Output the (x, y) coordinate of the center of the cell containing the given text.  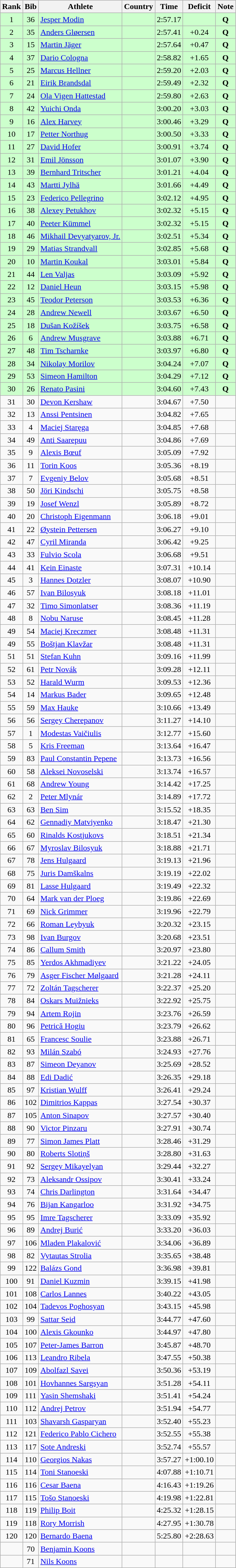
+1:19.26 (199, 1485)
3:01.07 (169, 160)
Yasin Shemshaki (80, 1396)
+6.71 (199, 338)
3:51.41 (169, 1396)
3:04.67 (169, 402)
Peter Mlynár (80, 797)
+54.77 (199, 1409)
3:05.75 (169, 491)
3:00.46 (169, 121)
+25.20 (199, 988)
Paul Constantin Pepene (80, 758)
3:02.12 (169, 198)
Simon James Platt (80, 1141)
Vytautas Strolia (80, 1256)
Aleksandr Ossipov (80, 1179)
Imre Tagscherer (80, 1217)
3:14.89 (169, 797)
Jesper Modin (80, 19)
3:40.22 (169, 1294)
+47.60 (199, 1319)
Fulvio Scola (80, 554)
122 (31, 1268)
Mark van der Ploeg (80, 899)
+6.80 (199, 351)
Mikhail Devyatyarov, Jr. (80, 236)
Time (169, 7)
Renato Pasini (80, 389)
3:03.67 (169, 312)
Rank (11, 7)
3:15.52 (169, 810)
+30.37 (199, 1103)
+47.80 (199, 1332)
+25.75 (199, 1001)
+8.19 (199, 465)
Simeon Deyanov (80, 1064)
3:05.68 (169, 478)
+23.51 (199, 937)
Bib (31, 7)
4:07.88 (169, 1472)
5:25.80 (169, 1536)
Matias Strandvall (80, 249)
Devon Kershaw (80, 402)
Andrej Burić (80, 1230)
3:06.42 (169, 542)
Jöri Kindschi (80, 491)
Martti Jylhä (80, 185)
+16.57 (199, 771)
+0.47 (199, 45)
+43.05 (199, 1294)
Note (225, 7)
+2.32 (199, 83)
3:01.21 (169, 172)
3:18.88 (169, 848)
+8.51 (199, 478)
Ola Vigen Hattestad (80, 96)
3:22.92 (169, 1001)
+9.51 (199, 554)
3:28.46 (169, 1141)
3:03.88 (169, 338)
Nikolay Morilov (80, 363)
Dušan Kožíšek (80, 325)
3:28.80 (169, 1153)
+11.99 (199, 657)
3:14.42 (169, 784)
Asger Fischer Mølgaard (80, 975)
3:00.91 (169, 147)
Peter-James Barron (80, 1345)
3:09.53 (169, 682)
3:08.45 (169, 618)
+22.69 (199, 899)
+50.38 (199, 1357)
3:02.51 (169, 236)
+54.11 (199, 1383)
+26.59 (199, 1014)
Peeter Kümmel (80, 223)
+1:10.71 (199, 1472)
Max Hauke (80, 707)
+5.68 (199, 249)
+54.24 (199, 1396)
3:20.32 (169, 924)
Rory Morrish (80, 1523)
3:18.51 (169, 835)
Milán Szabó (80, 1052)
+22.32 (199, 886)
+38.48 (199, 1256)
Anti Saarepuu (80, 440)
+5.92 (199, 274)
Edi Dadić (80, 1077)
Balázs Gond (80, 1268)
2:59.49 (169, 83)
Cesar Baena (80, 1485)
3:30.41 (169, 1179)
+7.50 (199, 402)
Bijan Kangarloo (80, 1205)
3:06.68 (169, 554)
4:27.95 (169, 1523)
+3.33 (199, 134)
3:19.96 (169, 911)
+1:28.15 (199, 1510)
Tošo Stanoeski (80, 1498)
+7.92 (199, 453)
Stefan Kuhn (80, 657)
Daniel Kuzmin (80, 1281)
Aleksei Novoselski (80, 771)
+9.25 (199, 542)
+55.57 (199, 1447)
3:31.64 (169, 1192)
121 (31, 1434)
Zoltán Tagscherer (80, 988)
3:27.54 (169, 1103)
+1:30.78 (199, 1523)
+6.58 (199, 325)
3:35.65 (169, 1256)
Rinalds Kostjukovs (80, 835)
+23.80 (199, 950)
+1.65 (199, 58)
3:24.93 (169, 1052)
+5.34 (199, 236)
Anssi Pentsinen (80, 415)
+4.49 (199, 185)
+35.92 (199, 1217)
Leandro Ribela (80, 1357)
3:20.97 (169, 950)
Kristian Wulff (80, 1090)
3:23.79 (169, 1026)
3:06.18 (169, 516)
Eirik Brandsdal (80, 83)
Jens Hulgaard (80, 861)
4:25.32 (169, 1510)
Callum Smith (80, 950)
+21.71 (199, 848)
+8.72 (199, 504)
Sergey Cherepanov (80, 720)
+24.05 (199, 962)
Yerdos Akhmadiyev (80, 962)
+2.63 (199, 96)
Petr Novák (80, 669)
3:04.86 (169, 440)
2:59.80 (169, 96)
Federico Pellegrino (80, 198)
+11.19 (199, 606)
+4.95 (199, 198)
+8.58 (199, 491)
Cyril Miranda (80, 542)
+2.03 (199, 70)
Roberts Slotiņš (80, 1153)
+11.01 (199, 593)
Juris Damškalns (80, 873)
2:57.64 (169, 45)
+30.40 (199, 1115)
Carlos Lannes (80, 1294)
3:03.53 (169, 300)
3:47.55 (169, 1357)
Chris Darlington (80, 1192)
3:06.27 (169, 529)
+6.50 (199, 312)
+17.25 (199, 784)
3:10.66 (169, 707)
3:00.20 (169, 108)
Dimitrios Kappas (80, 1103)
3:09.65 (169, 695)
Modestas Vaičiulis (80, 733)
Andrej Petrov (80, 1409)
Federico Pablo Cichero (80, 1434)
+3.03 (199, 108)
+41.98 (199, 1281)
Emil Jönsson (80, 160)
3:52.55 (169, 1434)
3:04.82 (169, 415)
+7.07 (199, 363)
Kris Freeman (80, 746)
Torin Koos (80, 465)
3:26.41 (169, 1090)
+11.28 (199, 618)
3:50.36 (169, 1370)
3:03.01 (169, 262)
Andrew Musgrave (80, 338)
+1:22.81 (199, 1498)
3:45.87 (169, 1345)
Bernhard Tritscher (80, 172)
+18.35 (199, 810)
+3.90 (199, 160)
3:51.94 (169, 1409)
3:03.97 (169, 351)
+34.47 (199, 1192)
+13.49 (199, 707)
Ivan Burgov (80, 937)
3:04.24 (169, 363)
Tim Tscharnke (80, 351)
3:23.76 (169, 1014)
+7.68 (199, 427)
2:57.41 (169, 32)
3:18.47 (169, 822)
3:52.74 (169, 1447)
+1:00.10 (199, 1460)
+29.18 (199, 1077)
Daniel Heun (80, 287)
+36.89 (199, 1243)
+32.27 (199, 1166)
3:13.73 (169, 758)
3:08.36 (169, 606)
Alexis Gkounko (80, 1332)
+23.15 (199, 924)
Sergey Mikayelyan (80, 1166)
Alexey Petukhov (80, 211)
Markus Bader (80, 695)
Martin Koukal (80, 262)
+7.12 (199, 376)
+12.48 (199, 695)
3:44.97 (169, 1332)
3:19.49 (169, 886)
+12.36 (199, 682)
Øystein Pettersen (80, 529)
3:39.15 (169, 1281)
+53.19 (199, 1370)
3:19.86 (169, 899)
3:43.15 (169, 1306)
+9.01 (199, 516)
Ben Sim (80, 810)
3:13.64 (169, 746)
Simeon Hamilton (80, 376)
Hovhannes Sargsyan (80, 1383)
Kein Einaste (80, 568)
Nobu Naruse (80, 618)
+22.79 (199, 911)
4:16.43 (169, 1485)
+24.11 (199, 975)
Sattar Seid (80, 1319)
+28.52 (199, 1064)
3:11.27 (169, 720)
3:44.77 (169, 1319)
3:05.36 (169, 465)
+6.36 (199, 300)
3:51.28 (169, 1383)
Andrew Newell (80, 312)
Marcus Hellner (80, 70)
Dario Cologna (80, 58)
+30.74 (199, 1128)
3:01.66 (169, 185)
3:22.37 (169, 988)
3:21.28 (169, 975)
Anders Gløersen (80, 32)
David Hofer (80, 147)
Josef Wenzl (80, 504)
3:19.13 (169, 861)
+7.69 (199, 440)
2:58.82 (169, 58)
3:12.77 (169, 733)
3:04.60 (169, 389)
3:04.85 (169, 427)
3:26.35 (169, 1077)
3:02.85 (169, 249)
Bernardo Baena (80, 1536)
+55.23 (199, 1421)
+29.24 (199, 1090)
Toni Stanoeski (80, 1472)
Maciej Kreczmer (80, 631)
Benjamin Koons (80, 1549)
Yuichi Onda (80, 108)
Alexis Bœuf (80, 453)
2:59.20 (169, 70)
Victor Pinzaru (80, 1128)
+5.98 (199, 287)
3:03.15 (169, 287)
3:19.19 (169, 873)
Harald Wurm (80, 682)
Alex Harvey (80, 121)
+3.29 (199, 121)
Country (138, 7)
3:00.50 (169, 134)
Anton Sinapov (80, 1115)
+0.24 (199, 32)
Nils Koons (80, 1561)
Abolfazl Savei (80, 1370)
Petrică Hogiu (80, 1026)
Andrew Young (80, 784)
+5.84 (199, 262)
Georgios Nakas (80, 1460)
Ivan Bilosyuk (80, 593)
3:03.75 (169, 325)
+16.47 (199, 746)
+10.14 (199, 568)
+39.81 (199, 1268)
+21.30 (199, 822)
+15.60 (199, 733)
3:08.07 (169, 580)
+22.02 (199, 873)
+34.75 (199, 1205)
3:21.22 (169, 962)
3:08.18 (169, 593)
Teodor Peterson (80, 300)
Mladen Plakalović (80, 1243)
Artem Rojin (80, 1014)
+45.98 (199, 1306)
+7.43 (199, 389)
+4.04 (199, 172)
+10.90 (199, 580)
Athlete (80, 7)
2:57.17 (169, 19)
+21.96 (199, 861)
+12.11 (199, 669)
Shavarsh Gasparyan (80, 1421)
+17.72 (199, 797)
+31.29 (199, 1141)
3:34.06 (169, 1243)
Petter Northug (80, 134)
Timo Simonlatser (80, 606)
+16.56 (199, 758)
Francesc Soulie (80, 1039)
+26.62 (199, 1026)
3:36.98 (169, 1268)
3:07.31 (169, 568)
+48.70 (199, 1345)
3:27.91 (169, 1128)
+21.34 (199, 835)
+27.76 (199, 1052)
Roman Leybyuk (80, 924)
Deficit (199, 7)
3:29.44 (169, 1166)
+33.24 (199, 1179)
+2:28.63 (199, 1536)
+31.63 (199, 1153)
4:19.98 (169, 1498)
3:33.20 (169, 1230)
+7.65 (199, 415)
Gennadiy Matviyenko (80, 822)
Evgeniy Belov (80, 478)
50 (31, 491)
+9.10 (199, 529)
+36.03 (199, 1230)
Philip Boit (80, 1510)
Hannes Dotzler (80, 580)
Myroslav Bilosyuk (80, 848)
3:20.68 (169, 937)
3:27.57 (169, 1115)
Christoph Eigenmann (80, 516)
Oskars Muižnieks (80, 1001)
3:05.89 (169, 504)
3:03.09 (169, 274)
3:13.74 (169, 771)
Boštjan Klavžar (80, 644)
3:57.27 (169, 1460)
3:31.92 (169, 1205)
+26.71 (199, 1039)
Maciej Staręga (80, 427)
3:05.09 (169, 453)
Len Valjas (80, 274)
Sote Andreski (80, 1447)
+14.10 (199, 720)
+55.38 (199, 1434)
+3.74 (199, 147)
Tadevos Poghosyan (80, 1306)
Nick Grimmer (80, 911)
3:52.40 (169, 1421)
Lasse Hulgaard (80, 886)
3:25.69 (169, 1064)
Martin Jäger (80, 45)
3:23.88 (169, 1039)
3:09.28 (169, 669)
3:04.29 (169, 376)
3:33.09 (169, 1217)
3:09.16 (169, 657)
